Output the [x, y] coordinate of the center of the cell containing the given text.  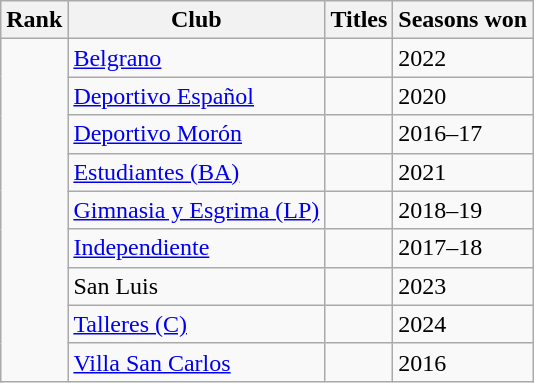
2020 [463, 96]
2023 [463, 286]
2016–17 [463, 134]
Titles [359, 20]
2017–18 [463, 248]
2024 [463, 324]
Villa San Carlos [196, 362]
Belgrano [196, 58]
2022 [463, 58]
Talleres (C) [196, 324]
2018–19 [463, 210]
2016 [463, 362]
Gimnasia y Esgrima (LP) [196, 210]
Deportivo Español [196, 96]
Deportivo Morón [196, 134]
San Luis [196, 286]
Club [196, 20]
Seasons won [463, 20]
Independiente [196, 248]
Rank [34, 20]
2021 [463, 172]
Estudiantes (BA) [196, 172]
